Search for the cell housing the specified text and yield its (x, y) center coordinate. 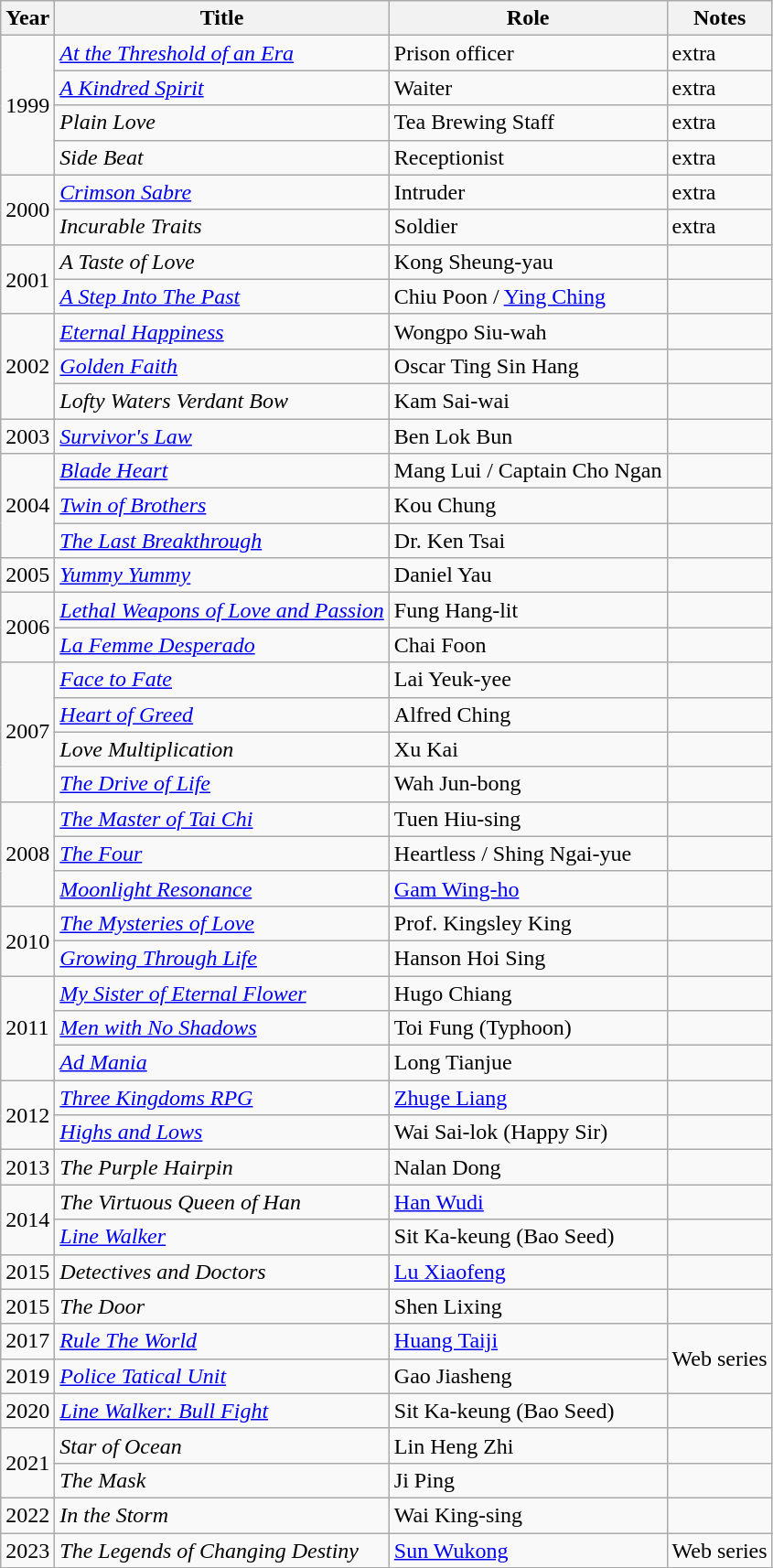
Kam Sai-wai (528, 401)
Shen Lixing (528, 1306)
Lofty Waters Verdant Bow (222, 401)
Three Kingdoms RPG (222, 1098)
Long Tianjue (528, 1063)
Police Tatical Unit (222, 1376)
The Four (222, 854)
Gam Wing-ho (528, 888)
Line Walker: Bull Fight (222, 1411)
Ji Ping (528, 1480)
Dr. Ken Tsai (528, 541)
Eternal Happiness (222, 331)
Yummy Yummy (222, 575)
Prof. Kingsley King (528, 923)
The Door (222, 1306)
Survivor's Law (222, 436)
The Legends of Changing Destiny (222, 1551)
Soldier (528, 227)
A Kindred Spirit (222, 88)
2004 (27, 506)
Line Walker (222, 1237)
Zhuge Liang (528, 1098)
Kou Chung (528, 506)
My Sister of Eternal Flower (222, 993)
Wai King-sing (528, 1515)
Heart of Greed (222, 714)
Lai Yeuk-yee (528, 680)
2017 (27, 1341)
Star of Ocean (222, 1445)
Wah Jun-bong (528, 784)
2008 (27, 854)
The Drive of Life (222, 784)
Side Beat (222, 157)
Xu Kai (528, 749)
At the Threshold of an Era (222, 53)
Growing Through Life (222, 958)
2012 (27, 1115)
Tuen Hiu-sing (528, 819)
Huang Taiji (528, 1341)
Chai Foon (528, 645)
Oscar Ting Sin Hang (528, 366)
Gao Jiasheng (528, 1376)
Wai Sai-lok (Happy Sir) (528, 1133)
Face to Fate (222, 680)
2023 (27, 1551)
Title (222, 18)
Detectives and Doctors (222, 1272)
Hanson Hoi Sing (528, 958)
2006 (27, 628)
2005 (27, 575)
Mang Lui / Captain Cho Ngan (528, 471)
1999 (27, 105)
Notes (719, 18)
Sun Wukong (528, 1551)
Lin Heng Zhi (528, 1445)
Ben Lok Bun (528, 436)
Role (528, 18)
Love Multiplication (222, 749)
The Mask (222, 1480)
Crimson Sabre (222, 192)
Ad Mania (222, 1063)
2010 (27, 940)
2019 (27, 1376)
Wongpo Siu-wah (528, 331)
A Taste of Love (222, 262)
2021 (27, 1463)
2020 (27, 1411)
Intruder (528, 192)
Tea Brewing Staff (528, 123)
Incurable Traits (222, 227)
2011 (27, 1027)
Men with No Shadows (222, 1028)
Plain Love (222, 123)
Moonlight Resonance (222, 888)
Prison officer (528, 53)
The Last Breakthrough (222, 541)
Waiter (528, 88)
2022 (27, 1515)
Lu Xiaofeng (528, 1272)
Highs and Lows (222, 1133)
2007 (27, 732)
Rule The World (222, 1341)
Daniel Yau (528, 575)
2000 (27, 209)
2002 (27, 366)
Alfred Ching (528, 714)
Chiu Poon / Ying Ching (528, 296)
Nalan Dong (528, 1167)
Golden Faith (222, 366)
2003 (27, 436)
Twin of Brothers (222, 506)
Receptionist (528, 157)
The Mysteries of Love (222, 923)
Year (27, 18)
The Master of Tai Chi (222, 819)
Toi Fung (Typhoon) (528, 1028)
The Virtuous Queen of Han (222, 1202)
2001 (27, 279)
Lethal Weapons of Love and Passion (222, 610)
Han Wudi (528, 1202)
The Purple Hairpin (222, 1167)
La Femme Desperado (222, 645)
2014 (27, 1219)
2013 (27, 1167)
Heartless / Shing Ngai-yue (528, 854)
Fung Hang-lit (528, 610)
Hugo Chiang (528, 993)
Blade Heart (222, 471)
In the Storm (222, 1515)
A Step Into The Past (222, 296)
Kong Sheung-yau (528, 262)
